For the text-containing cell, return its midpoint in (X, Y) coordinate format. 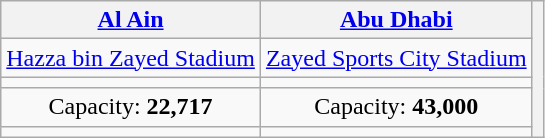
Al Ain (131, 20)
Hazza bin Zayed Stadium (131, 58)
Abu Dhabi (396, 20)
Capacity: 22,717 (131, 107)
Capacity: 43,000 (396, 107)
Zayed Sports City Stadium (396, 58)
